Return the (X, Y) coordinate for the center point of the cell that contains the specified text.  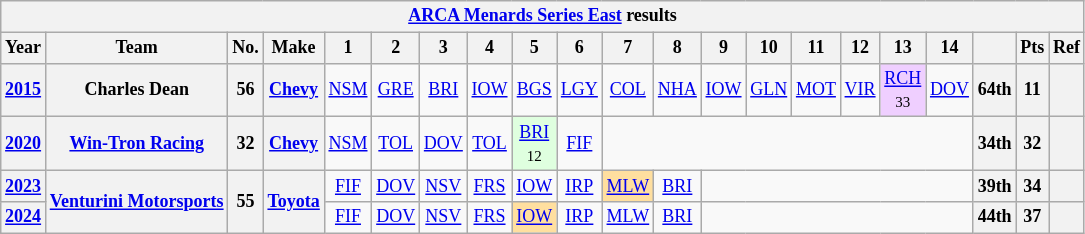
4 (490, 48)
BRI12 (534, 144)
LGY (580, 90)
2024 (24, 218)
10 (769, 48)
12 (860, 48)
MOT (816, 90)
8 (678, 48)
BGS (534, 90)
44th (994, 218)
No. (246, 48)
64th (994, 90)
9 (724, 48)
7 (628, 48)
Ref (1067, 48)
Make (294, 48)
37 (1032, 218)
14 (950, 48)
56 (246, 90)
RCH33 (903, 90)
13 (903, 48)
55 (246, 201)
1 (348, 48)
ARCA Menards Series East results (543, 16)
Venturini Motorsports (136, 201)
3 (444, 48)
39th (994, 186)
2015 (24, 90)
Team (136, 48)
34 (1032, 186)
Pts (1032, 48)
NHA (678, 90)
Year (24, 48)
5 (534, 48)
Charles Dean (136, 90)
2 (396, 48)
2020 (24, 144)
GLN (769, 90)
GRE (396, 90)
2023 (24, 186)
6 (580, 48)
Win-Tron Racing (136, 144)
34th (994, 144)
Toyota (294, 201)
COL (628, 90)
VIR (860, 90)
